Identify which cell holds the provided text, then report its (X, Y) central coordinate. 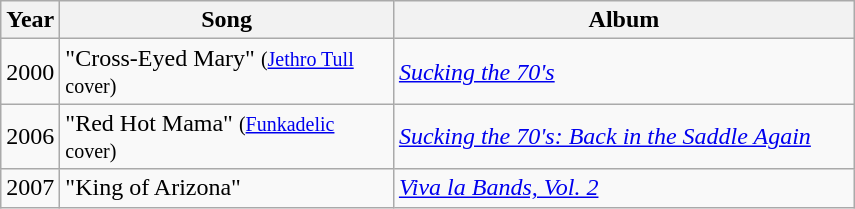
Album (624, 20)
"King of Arizona" (227, 188)
Sucking the 70's (624, 72)
Sucking the 70's: Back in the Saddle Again (624, 136)
Year (30, 20)
"Red Hot Mama" (Funkadelic cover) (227, 136)
2000 (30, 72)
Song (227, 20)
2006 (30, 136)
"Cross-Eyed Mary" (Jethro Tull cover) (227, 72)
Viva la Bands, Vol. 2 (624, 188)
2007 (30, 188)
